Identify which cell holds the provided text, then report its [X, Y] central coordinate. 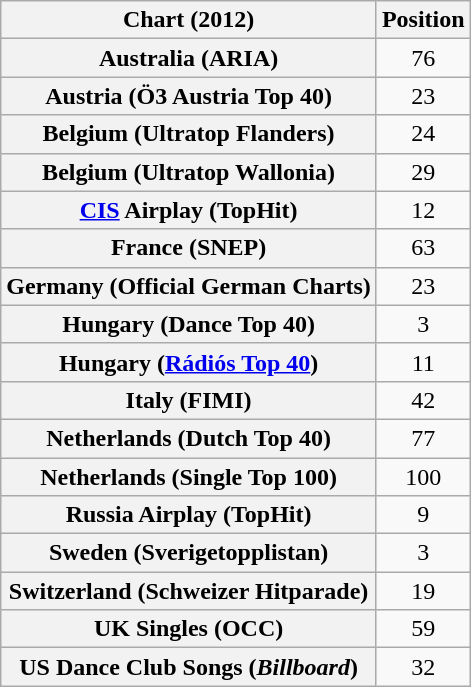
Chart (2012) [189, 20]
UK Singles (OCC) [189, 629]
Hungary (Rádiós Top 40) [189, 362]
12 [423, 210]
Position [423, 20]
Italy (FIMI) [189, 400]
Sweden (Sverigetopplistan) [189, 553]
76 [423, 58]
Netherlands (Single Top 100) [189, 477]
24 [423, 134]
Belgium (Ultratop Wallonia) [189, 172]
63 [423, 248]
Russia Airplay (TopHit) [189, 515]
59 [423, 629]
42 [423, 400]
11 [423, 362]
Hungary (Dance Top 40) [189, 324]
19 [423, 591]
France (SNEP) [189, 248]
US Dance Club Songs (Billboard) [189, 667]
Australia (ARIA) [189, 58]
Switzerland (Schweizer Hitparade) [189, 591]
77 [423, 438]
Belgium (Ultratop Flanders) [189, 134]
32 [423, 667]
100 [423, 477]
Netherlands (Dutch Top 40) [189, 438]
Austria (Ö3 Austria Top 40) [189, 96]
Germany (Official German Charts) [189, 286]
29 [423, 172]
9 [423, 515]
CIS Airplay (TopHit) [189, 210]
